Search for the cell housing the specified text and yield its [X, Y] center coordinate. 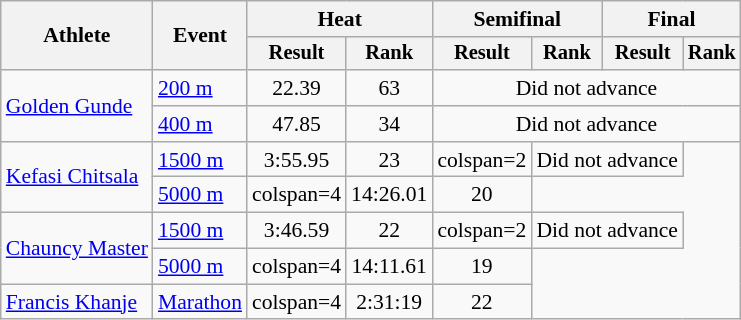
Heat [340, 19]
2:31:19 [389, 302]
47.85 [296, 124]
3:46.59 [296, 231]
Golden Gunde [77, 106]
Kefasi Chitsala [77, 178]
Final [671, 19]
400 m [200, 124]
14:11.61 [389, 267]
Athlete [77, 36]
Marathon [200, 302]
Event [200, 36]
3:55.95 [296, 160]
Chauncy Master [77, 248]
23 [389, 160]
200 m [200, 88]
Francis Khanje [77, 302]
Semifinal [517, 19]
19 [482, 267]
22.39 [296, 88]
63 [389, 88]
34 [389, 124]
20 [482, 195]
14:26.01 [389, 195]
